Return [x, y] of the center of cell containing provided text 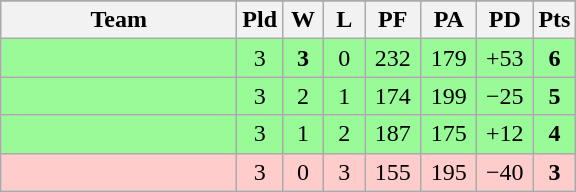
PD [505, 20]
4 [554, 134]
−25 [505, 96]
Pld [260, 20]
175 [449, 134]
155 [393, 172]
+12 [505, 134]
+53 [505, 58]
W [304, 20]
199 [449, 96]
232 [393, 58]
179 [449, 58]
Pts [554, 20]
Team [119, 20]
174 [393, 96]
PA [449, 20]
−40 [505, 172]
L [344, 20]
187 [393, 134]
PF [393, 20]
5 [554, 96]
6 [554, 58]
195 [449, 172]
